Extract the (X, Y) coordinate from the center of the cell holding the provided text.  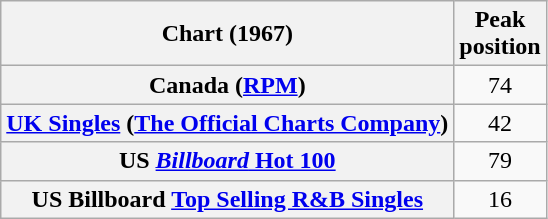
16 (500, 199)
Canada (RPM) (228, 85)
42 (500, 123)
UK Singles (The Official Charts Company) (228, 123)
Peakposition (500, 34)
US Billboard Hot 100 (228, 161)
Chart (1967) (228, 34)
US Billboard Top Selling R&B Singles (228, 199)
74 (500, 85)
79 (500, 161)
